Find where the given text appears and provide that cell's center as (X, Y) coordinate. 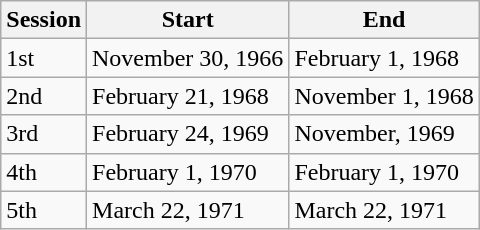
End (384, 20)
November 30, 1966 (188, 58)
3rd (44, 134)
2nd (44, 96)
November 1, 1968 (384, 96)
Session (44, 20)
February 1, 1968 (384, 58)
5th (44, 210)
1st (44, 58)
Start (188, 20)
February 21, 1968 (188, 96)
4th (44, 172)
February 24, 1969 (188, 134)
November, 1969 (384, 134)
